Locate the cell with the specified text and output its [x, y] center coordinate. 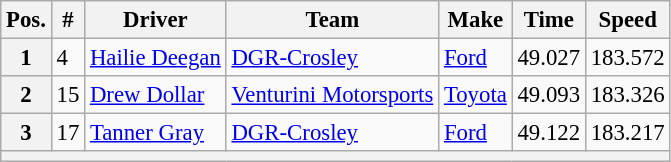
1 [26, 58]
49.027 [548, 58]
3 [26, 133]
Driver [156, 20]
Tanner Gray [156, 133]
183.217 [628, 133]
4 [68, 58]
Drew Dollar [156, 95]
183.326 [628, 95]
Speed [628, 20]
Venturini Motorsports [332, 95]
2 [26, 95]
183.572 [628, 58]
15 [68, 95]
Time [548, 20]
Team [332, 20]
Toyota [476, 95]
Pos. [26, 20]
17 [68, 133]
49.093 [548, 95]
Make [476, 20]
49.122 [548, 133]
# [68, 20]
Hailie Deegan [156, 58]
